Extract the [X, Y] coordinate from the center of the cell holding the provided text.  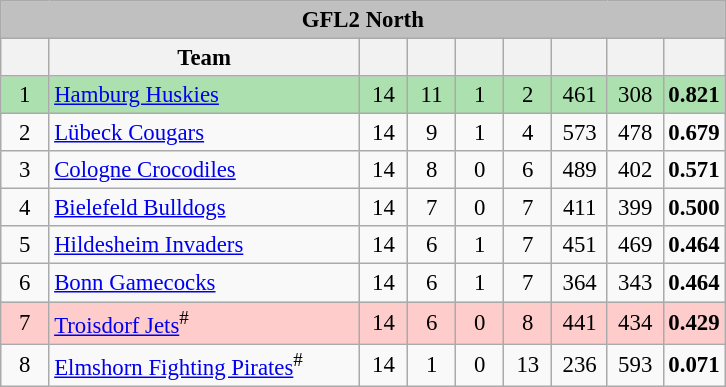
Elmshorn Fighting Pirates# [204, 365]
0.679 [694, 133]
0.500 [694, 208]
402 [635, 170]
Hamburg Huskies [204, 95]
GFL2 North [363, 20]
Bielefeld Bulldogs [204, 208]
478 [635, 133]
Team [204, 58]
434 [635, 323]
0.571 [694, 170]
399 [635, 208]
364 [580, 283]
Hildesheim Invaders [204, 245]
Troisdorf Jets# [204, 323]
5 [25, 245]
411 [580, 208]
573 [580, 133]
451 [580, 245]
469 [635, 245]
593 [635, 365]
0.429 [694, 323]
3 [25, 170]
441 [580, 323]
11 [432, 95]
Bonn Gamecocks [204, 283]
Cologne Crocodiles [204, 170]
13 [528, 365]
0.821 [694, 95]
489 [580, 170]
0.071 [694, 365]
461 [580, 95]
308 [635, 95]
236 [580, 365]
Lübeck Cougars [204, 133]
9 [432, 133]
343 [635, 283]
